Determine the [x, y] coordinate at the center of the cell enclosing the given text.  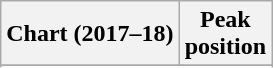
Peak position [225, 34]
Chart (2017–18) [90, 34]
